Provide the (X, Y) coordinate of the cell's center where the given text is located.  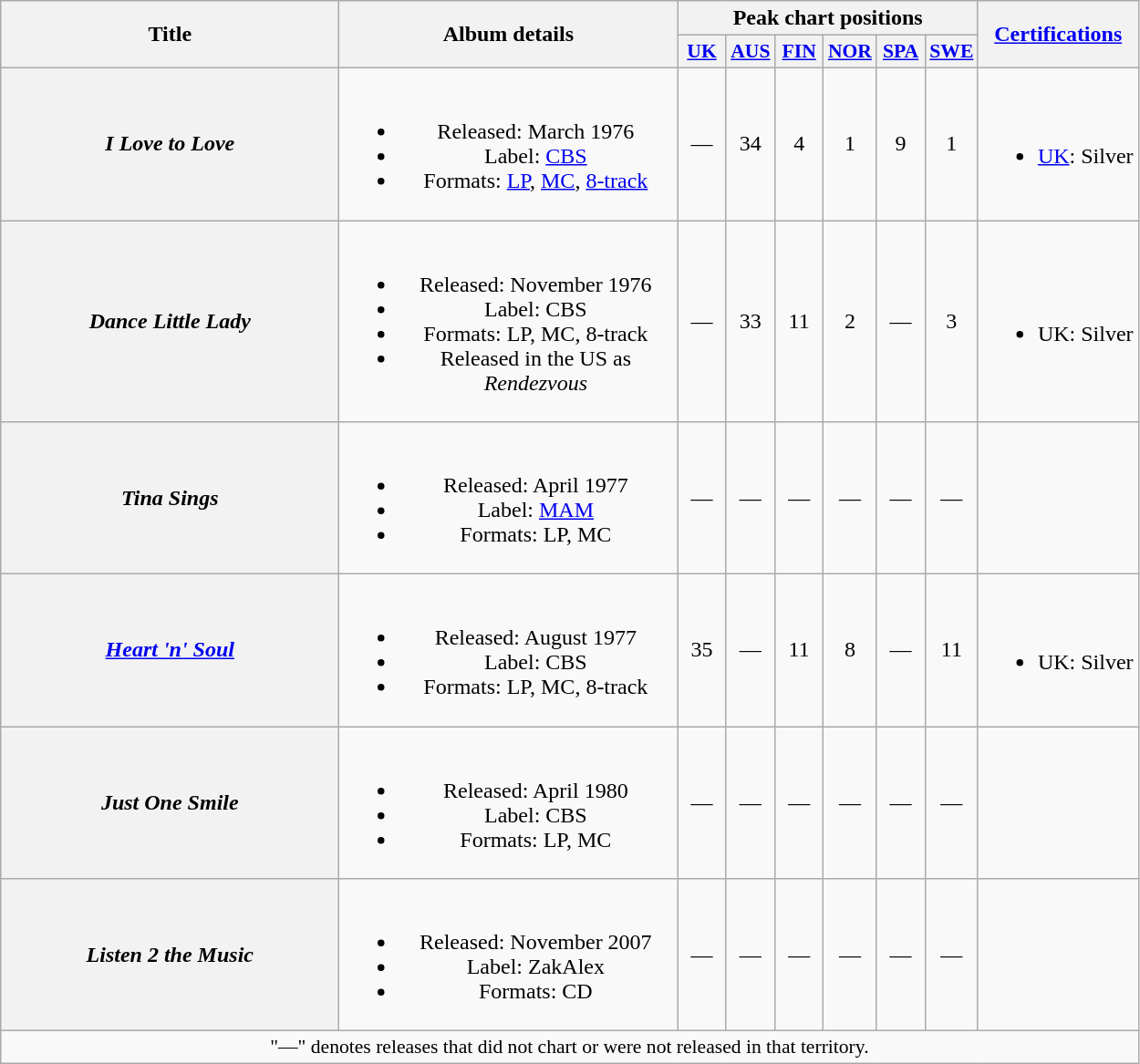
9 (901, 144)
FIN (799, 52)
Album details (509, 35)
NOR (850, 52)
Released: November 2007Label: ZakAlexFormats: CD (509, 956)
AUS (750, 52)
I Love to Love (170, 144)
SWE (951, 52)
Heart 'n' Soul (170, 651)
Tina Sings (170, 498)
Title (170, 35)
SPA (901, 52)
Certifications (1058, 35)
4 (799, 144)
Just One Smile (170, 802)
8 (850, 651)
34 (750, 144)
35 (702, 651)
"—" denotes releases that did not chart or were not released in that territory. (569, 1048)
Peak chart positions (828, 18)
Released: November 1976Label: CBSFormats: LP, MC, 8-trackReleased in the US as Rendezvous (509, 321)
Dance Little Lady (170, 321)
Listen 2 the Music (170, 956)
Released: August 1977Label: CBSFormats: LP, MC, 8-track (509, 651)
33 (750, 321)
Released: April 1977Label: MAMFormats: LP, MC (509, 498)
Released: April 1980Label: CBSFormats: LP, MC (509, 802)
UK (702, 52)
2 (850, 321)
3 (951, 321)
Released: March 1976Label: CBSFormats: LP, MC, 8-track (509, 144)
